Output the [x, y] coordinate of the center of the cell containing the given text.  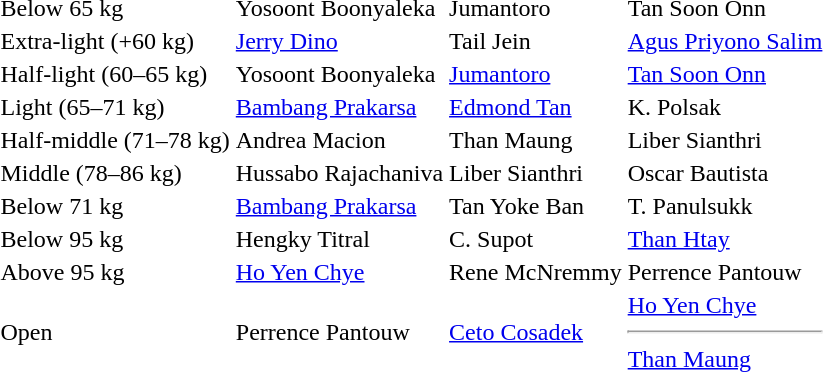
Ho Yen Chye [339, 272]
Edmond Tan [536, 107]
Andrea Macion [339, 140]
Jumantoro [536, 74]
Tail Jein [536, 41]
Rene McNremmy [536, 272]
Hussabo Rajachaniva [339, 173]
Tan Yoke Ban [536, 206]
Hengky Titral [339, 239]
Yosoont Boonyaleka [339, 74]
Than Maung [536, 140]
Jerry Dino [339, 41]
Liber Sianthri [536, 173]
C. Supot [536, 239]
